Pinpoint the cell where the given text exists, returning its [x, y] midpoint coordinate. 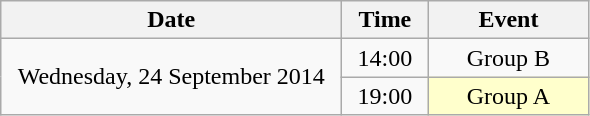
Event [508, 20]
19:00 [385, 96]
Group A [508, 96]
Date [172, 20]
Group B [508, 58]
14:00 [385, 58]
Wednesday, 24 September 2014 [172, 77]
Time [385, 20]
